From the cell containing the given text, extract its center point as (X, Y) coordinate. 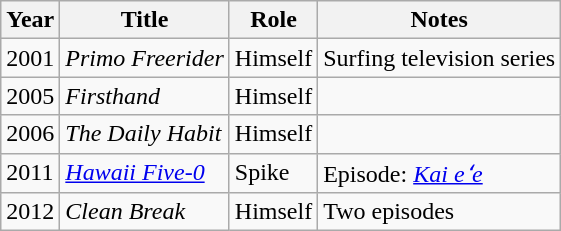
Surfing television series (440, 58)
Clean Break (144, 212)
Year (30, 20)
The Daily Habit (144, 134)
Hawaii Five-0 (144, 173)
2012 (30, 212)
2011 (30, 173)
Role (273, 20)
Spike (273, 173)
Notes (440, 20)
2001 (30, 58)
2005 (30, 96)
2006 (30, 134)
Title (144, 20)
Firsthand (144, 96)
Primo Freerider (144, 58)
Episode: Kai eʻe (440, 173)
Two episodes (440, 212)
